From the cell containing the given text, extract its center point as [x, y] coordinate. 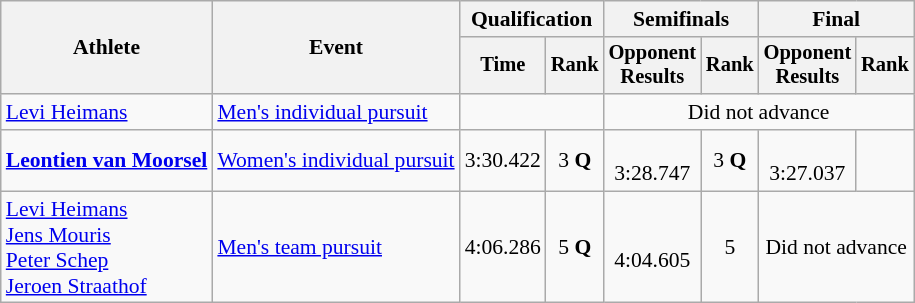
Final [836, 19]
Women's individual pursuit [336, 160]
3:27.037 [808, 160]
Qualification [532, 19]
Event [336, 48]
5 [730, 247]
Levi HeimansJens MourisPeter SchepJeroen Straathof [107, 247]
4:04.605 [652, 247]
4:06.286 [503, 247]
Men's individual pursuit [336, 112]
Semifinals [682, 19]
Men's team pursuit [336, 247]
Time [503, 66]
5 Q [575, 247]
3:30.422 [503, 160]
Leontien van Moorsel [107, 160]
Athlete [107, 48]
Levi Heimans [107, 112]
3:28.747 [652, 160]
